From the cell containing the given text, extract its center point as (X, Y) coordinate. 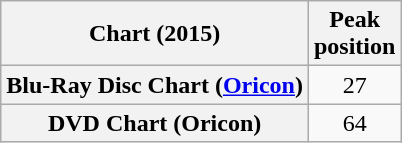
Chart (2015) (155, 34)
Blu-Ray Disc Chart (Oricon) (155, 85)
DVD Chart (Oricon) (155, 123)
Peak position (354, 34)
27 (354, 85)
64 (354, 123)
